Return the (x, y) coordinate for the center point of the cell that contains the specified text.  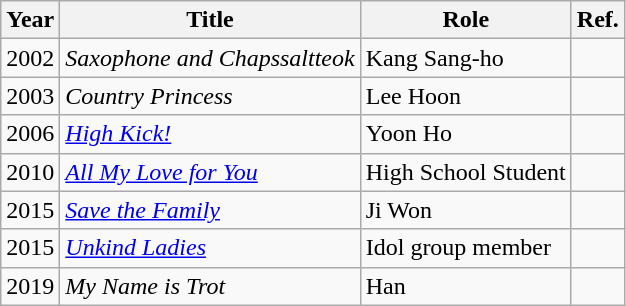
Yoon Ho (466, 134)
Idol group member (466, 248)
2019 (30, 286)
Ref. (598, 20)
Country Princess (210, 96)
My Name is Trot (210, 286)
Kang Sang-ho (466, 58)
2010 (30, 172)
Save the Family (210, 210)
2006 (30, 134)
2002 (30, 58)
All My Love for You (210, 172)
Lee Hoon (466, 96)
High Kick! (210, 134)
Role (466, 20)
Ji Won (466, 210)
Title (210, 20)
Year (30, 20)
2003 (30, 96)
Unkind Ladies (210, 248)
High School Student (466, 172)
Saxophone and Chapssaltteok (210, 58)
Han (466, 286)
